Provide the (X, Y) coordinate of the cell's center where the given text is located.  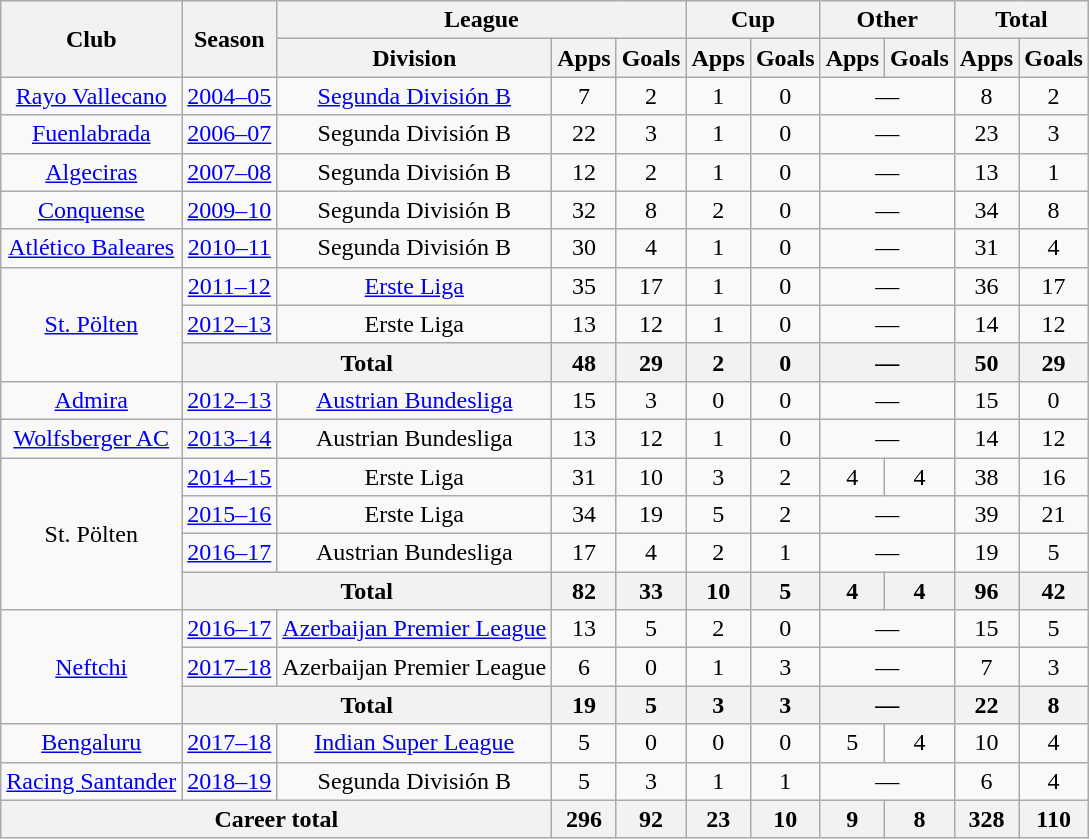
Club (92, 39)
42 (1054, 591)
48 (584, 362)
50 (986, 362)
Racing Santander (92, 781)
32 (584, 210)
Cup (753, 20)
Indian Super League (414, 743)
Bengaluru (92, 743)
Other (887, 20)
36 (986, 286)
Admira (92, 400)
2004–05 (230, 96)
Career total (276, 819)
110 (1054, 819)
2018–19 (230, 781)
Atlético Baleares (92, 248)
Neftchi (92, 667)
9 (852, 819)
Algeciras (92, 172)
2007–08 (230, 172)
2009–10 (230, 210)
Wolfsberger AC (92, 438)
96 (986, 591)
Rayo Vallecano (92, 96)
92 (651, 819)
2015–16 (230, 515)
Conquense (92, 210)
16 (1054, 477)
82 (584, 591)
Season (230, 39)
39 (986, 515)
21 (1054, 515)
2006–07 (230, 134)
296 (584, 819)
2014–15 (230, 477)
35 (584, 286)
Fuenlabrada (92, 134)
328 (986, 819)
2011–12 (230, 286)
League (482, 20)
38 (986, 477)
33 (651, 591)
2010–11 (230, 248)
Division (414, 58)
30 (584, 248)
2013–14 (230, 438)
